Locate the cell with the specified text and output its (X, Y) center coordinate. 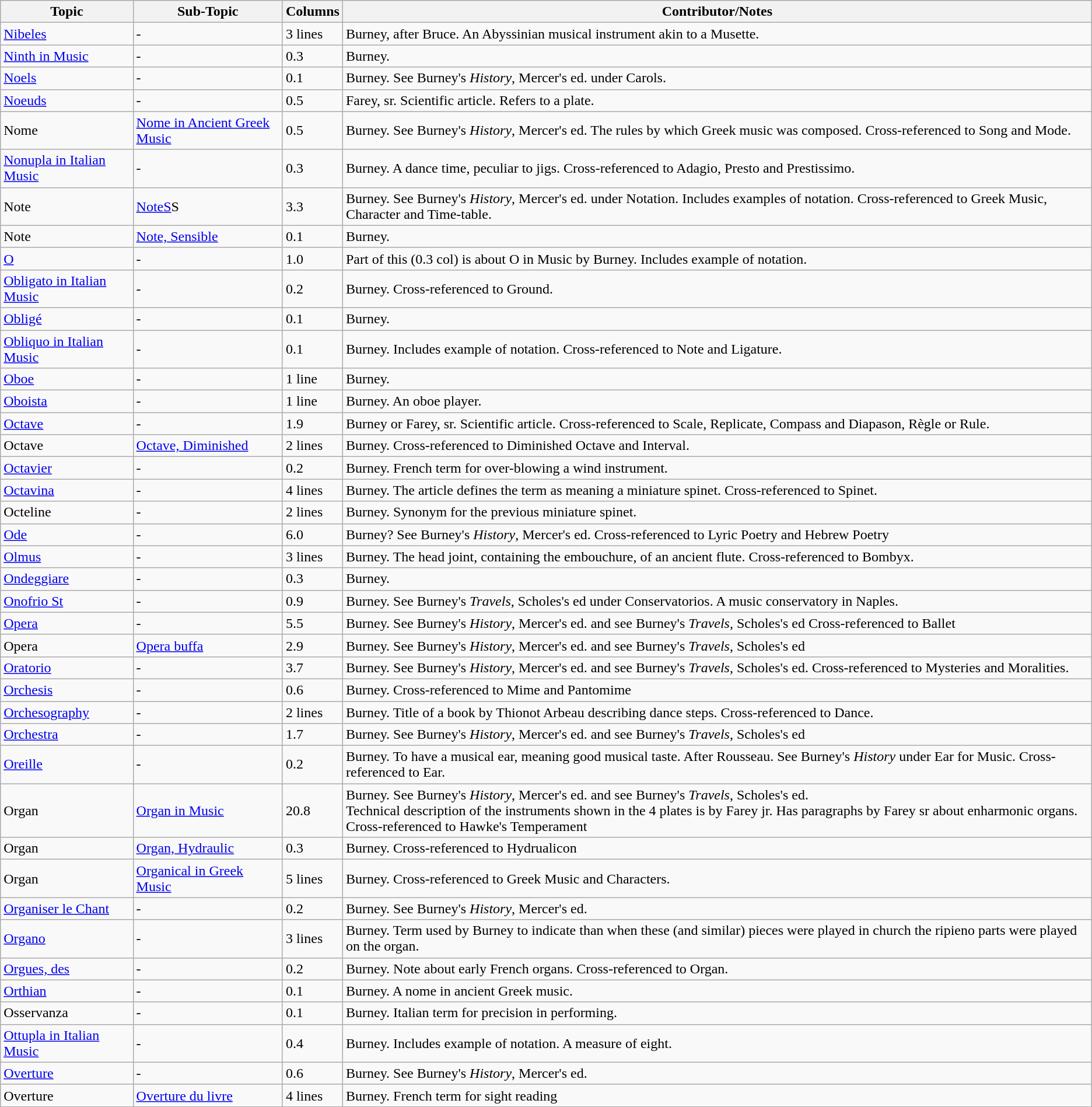
0.4 (313, 1043)
Burney. See Burney's History, Mercer's ed. and see Burney's Travels, Scholes's ed. Cross-referenced to Mysteries and Moralities. (717, 668)
Ondeggiare (66, 579)
3.3 (313, 207)
Overture du livre (208, 1095)
Organiser le Chant (66, 909)
Organical in Greek Music (208, 879)
Ninth in Music (66, 56)
Nibeles (66, 34)
Burney. French term for sight reading (717, 1095)
Octavina (66, 490)
Part of this (0.3 col) is about O in Music by Burney. Includes example of notation. (717, 259)
5 lines (313, 879)
Burney. Cross-referenced to Greek Music and Characters. (717, 879)
Organ, Hydraulic (208, 848)
Nome in Ancient Greek Music (208, 131)
Note, Sensible (208, 236)
Burney. French term for over-blowing a wind instrument. (717, 468)
Burney. See Burney's History, Mercer's ed. The rules by which Greek music was composed. Cross-referenced to Song and Mode. (717, 131)
Orchestra (66, 735)
3.7 (313, 668)
Burney. The article defines the term as meaning a miniature spinet. Cross-referenced to Spinet. (717, 490)
Obligé (66, 319)
6.0 (313, 535)
Burney. Italian term for precision in performing. (717, 1013)
0.9 (313, 601)
NoteSS (208, 207)
Burney. An oboe player. (717, 401)
Burney. Cross-referenced to Diminished Octave and Interval. (717, 446)
Burney. Note about early French organs. Cross-referenced to Organ. (717, 969)
Sub-Topic (208, 12)
Burney. Synonym for the previous miniature spinet. (717, 512)
Contributor/Notes (717, 12)
Obligato in Italian Music (66, 288)
Burney. See Burney's History, Mercer's ed. under Notation. Includes examples of notation. Cross-referenced to Greek Music, Character and Time-table. (717, 207)
Farey, sr. Scientific article. Refers to a plate. (717, 100)
Organo (66, 938)
1.9 (313, 424)
Onofrio St (66, 601)
Columns (313, 12)
Burney. A nome in ancient Greek music. (717, 991)
Burney. To have a musical ear, meaning good musical taste. After Rousseau. See Burney's History under Ear for Music. Cross-referenced to Ear. (717, 764)
5.5 (313, 623)
Orthian (66, 991)
Topic (66, 12)
Burney. Cross-referenced to Ground. (717, 288)
Burney. Cross-referenced to Mime and Pantomime (717, 690)
Burney. A dance time, peculiar to jigs. Cross-referenced to Adagio, Presto and Prestissimo. (717, 168)
Ottupla in Italian Music (66, 1043)
Oboe (66, 379)
Burney. Title of a book by Thionot Arbeau describing dance steps. Cross-referenced to Dance. (717, 713)
Osservanza (66, 1013)
Burney. Includes example of notation. A measure of eight. (717, 1043)
Burney. Term used by Burney to indicate than when these (and similar) pieces were played in church the ripieno parts were played on the organ. (717, 938)
Burney. The head joint, containing the embouchure, of an ancient flute. Cross-referenced to Bombyx. (717, 557)
Organ in Music (208, 811)
20.8 (313, 811)
Orchesography (66, 713)
1.7 (313, 735)
Burney. Includes example of notation. Cross-referenced to Note and Ligature. (717, 349)
Opera buffa (208, 645)
Burney? See Burney's History, Mercer's ed. Cross-referenced to Lyric Poetry and Hebrew Poetry (717, 535)
O (66, 259)
Burney. See Burney's History, Mercer's ed. under Carols. (717, 78)
Burney or Farey, sr. Scientific article. Cross-referenced to Scale, Replicate, Compass and Diapason, Règle or Rule. (717, 424)
Oreille (66, 764)
Burney, after Bruce. An Abyssinian musical instrument akin to a Musette. (717, 34)
1.0 (313, 259)
Octavier (66, 468)
Nome (66, 131)
Burney. See Burney's History, Mercer's ed. and see Burney's Travels, Scholes's ed Cross-referenced to Ballet (717, 623)
Octeline (66, 512)
Oratorio (66, 668)
Nonupla in Italian Music (66, 168)
Burney. Cross-referenced to Hydrualicon (717, 848)
Orgues, des (66, 969)
Octave, Diminished (208, 446)
2.9 (313, 645)
Ode (66, 535)
Olmus (66, 557)
Noeuds (66, 100)
Oboista (66, 401)
Noels (66, 78)
Orchesis (66, 690)
Obliquo in Italian Music (66, 349)
Burney. See Burney's Travels, Scholes's ed under Conservatorios. A music conservatory in Naples. (717, 601)
